Pinpoint the cell where the given text exists, returning its (X, Y) midpoint coordinate. 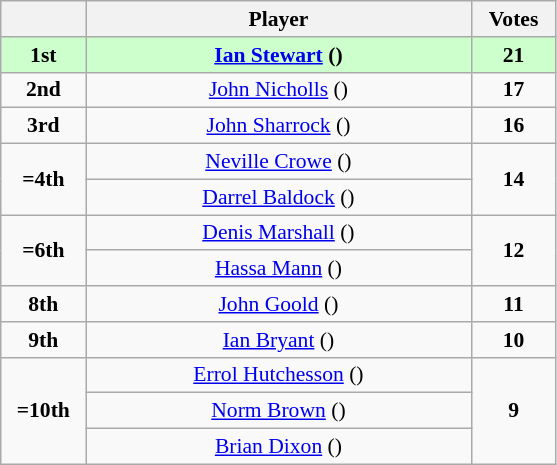
John Goold () (278, 304)
Votes (514, 19)
14 (514, 180)
=6th (44, 250)
Brian Dixon () (278, 447)
Errol Hutchesson () (278, 375)
21 (514, 55)
Denis Marshall () (278, 233)
10 (514, 340)
1st (44, 55)
Ian Bryant () (278, 340)
John Nicholls () (278, 90)
16 (514, 126)
2nd (44, 90)
Neville Crowe () (278, 162)
9 (514, 410)
8th (44, 304)
12 (514, 250)
John Sharrock () (278, 126)
Ian Stewart () (278, 55)
Darrel Baldock () (278, 197)
=10th (44, 410)
9th (44, 340)
=4th (44, 180)
Hassa Mann () (278, 269)
11 (514, 304)
17 (514, 90)
Player (278, 19)
Norm Brown () (278, 411)
3rd (44, 126)
